Output the (x, y) coordinate of the center of the cell containing the given text.  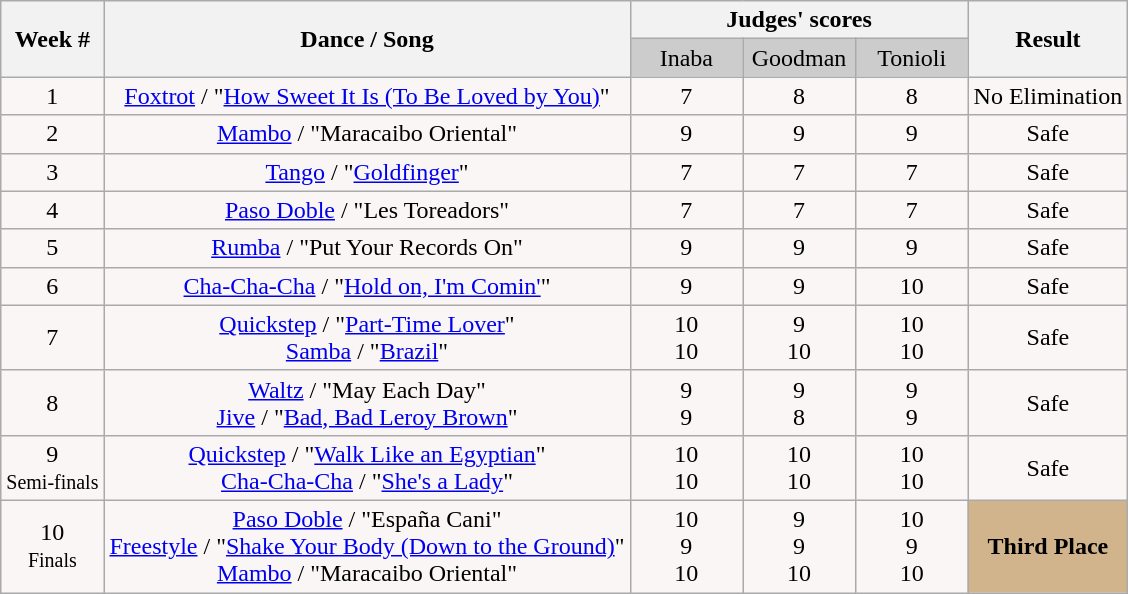
1 (52, 96)
9 10 (800, 338)
6 (52, 286)
Cha-Cha-Cha / "Hold on, I'm Comin'" (367, 286)
Tango / "Goldfinger" (367, 172)
Paso Doble / "Les Toreadors" (367, 210)
Dance / Song (367, 39)
10Finals (52, 546)
Inaba (686, 58)
10 (912, 286)
9910 (800, 546)
Judges' scores (799, 20)
Foxtrot / "How Sweet It Is (To Be Loved by You)" (367, 96)
Paso Doble / "España Cani"Freestyle / "Shake Your Body (Down to the Ground)"Mambo / "Maracaibo Oriental" (367, 546)
98 (800, 402)
2 (52, 134)
5 (52, 248)
Quickstep / "Walk Like an Egyptian"Cha-Cha-Cha / "She's a Lady" (367, 468)
Rumba / "Put Your Records On" (367, 248)
Tonioli (912, 58)
Result (1048, 39)
Week # (52, 39)
4 (52, 210)
9Semi-finals (52, 468)
Waltz / "May Each Day"Jive / "Bad, Bad Leroy Brown" (367, 402)
Quickstep / "Part-Time Lover"Samba / "Brazil" (367, 338)
Goodman (800, 58)
No Elimination (1048, 96)
3 (52, 172)
Mambo / "Maracaibo Oriental" (367, 134)
Third Place (1048, 546)
